Provide the (x, y) coordinate of the cell's center where the given text is located.  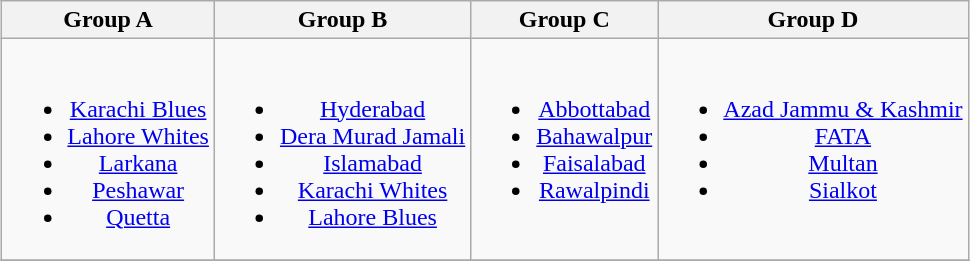
Group B (342, 20)
Group A (108, 20)
Karachi BluesLahore WhitesLarkanaPeshawarQuetta (108, 150)
Azad Jammu & KashmirFATAMultanSialkot (813, 150)
Group C (564, 20)
HyderabadDera Murad JamaliIslamabadKarachi WhitesLahore Blues (342, 150)
AbbottabadBahawalpurFaisalabadRawalpindi (564, 150)
Group D (813, 20)
